From the cell containing the given text, extract its center point as (X, Y) coordinate. 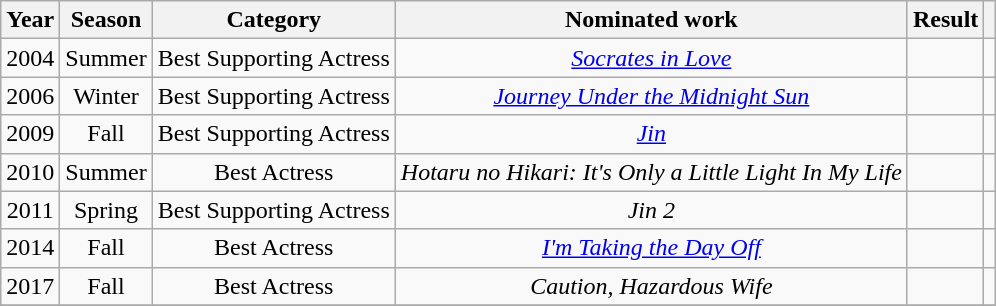
Nominated work (651, 20)
2011 (30, 210)
Caution, Hazardous Wife (651, 286)
Jin (651, 134)
2014 (30, 248)
2006 (30, 96)
Jin 2 (651, 210)
Year (30, 20)
2004 (30, 58)
Journey Under the Midnight Sun (651, 96)
2010 (30, 172)
Spring (106, 210)
Season (106, 20)
Result (945, 20)
2009 (30, 134)
Socrates in Love (651, 58)
2017 (30, 286)
I'm Taking the Day Off (651, 248)
Category (274, 20)
Winter (106, 96)
Hotaru no Hikari: It's Only a Little Light In My Life (651, 172)
